Capture the cell that displays the provided text and extract its [X, Y] central coordinate. 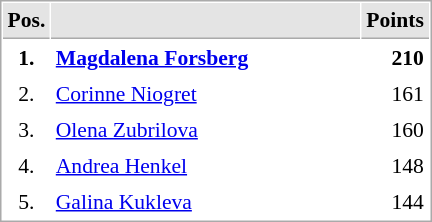
Olena Zubrilova [206, 129]
Pos. [26, 21]
5. [26, 201]
Corinne Niogret [206, 93]
160 [396, 129]
Points [396, 21]
4. [26, 165]
Andrea Henkel [206, 165]
210 [396, 57]
3. [26, 129]
Galina Kukleva [206, 201]
2. [26, 93]
Magdalena Forsberg [206, 57]
144 [396, 201]
148 [396, 165]
1. [26, 57]
161 [396, 93]
